Determine the [X, Y] coordinate at the center of the cell enclosing the given text.  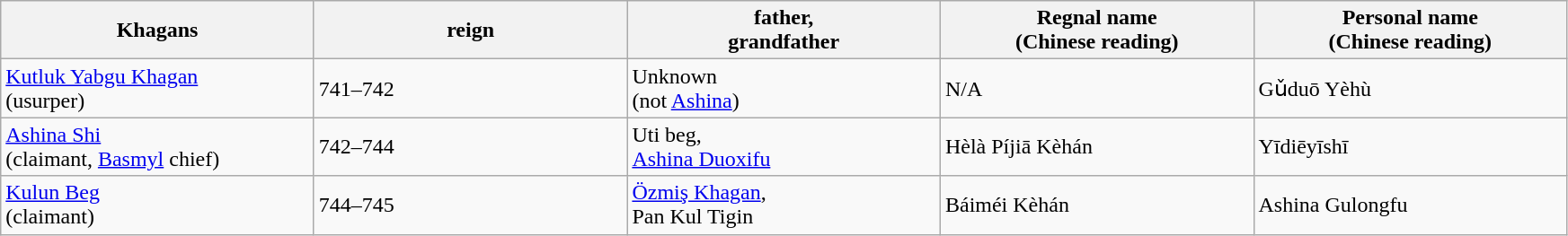
Regnal name(Chinese reading) [1096, 31]
reign [471, 31]
Gǔduō Yèhù [1411, 88]
Personal name(Chinese reading) [1411, 31]
Yīdiēyīshī [1411, 147]
Báiméi Kèhán [1096, 205]
Özmiş Khagan,Pan Kul Tigin [784, 205]
N/A [1096, 88]
Kutluk Yabgu Khagan(usurper) [158, 88]
Hèlà Píjiā Kèhán [1096, 147]
Khagans [158, 31]
741–742 [471, 88]
Unknown(not Ashina) [784, 88]
Ashina Shi(claimant, Basmyl chief) [158, 147]
Kulun Beg(claimant) [158, 205]
744–745 [471, 205]
Ashina Gulongfu [1411, 205]
father,grandfather [784, 31]
Uti beg,Ashina Duoxifu [784, 147]
742–744 [471, 147]
